Find where the given text appears and provide that cell's center as [X, Y] coordinate. 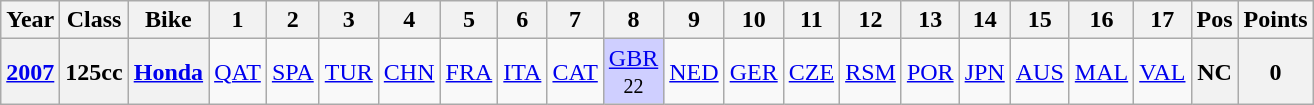
3 [348, 20]
14 [984, 20]
Honda [168, 72]
11 [811, 20]
16 [1101, 20]
Points [1276, 20]
CHN [409, 72]
POR [930, 72]
10 [754, 20]
7 [575, 20]
JPN [984, 72]
RSM [871, 72]
5 [469, 20]
GBR22 [633, 72]
4 [409, 20]
GER [754, 72]
TUR [348, 72]
12 [871, 20]
NED [694, 72]
13 [930, 20]
0 [1276, 72]
AUS [1040, 72]
SPA [292, 72]
QAT [238, 72]
17 [1162, 20]
FRA [469, 72]
125cc [94, 72]
2007 [30, 72]
CZE [811, 72]
Class [94, 20]
1 [238, 20]
Year [30, 20]
Bike [168, 20]
VAL [1162, 72]
6 [522, 20]
8 [633, 20]
CAT [575, 72]
Pos [1214, 20]
9 [694, 20]
MAL [1101, 72]
15 [1040, 20]
2 [292, 20]
NC [1214, 72]
ITA [522, 72]
